Extract the [X, Y] coordinate from the center of the cell holding the provided text.  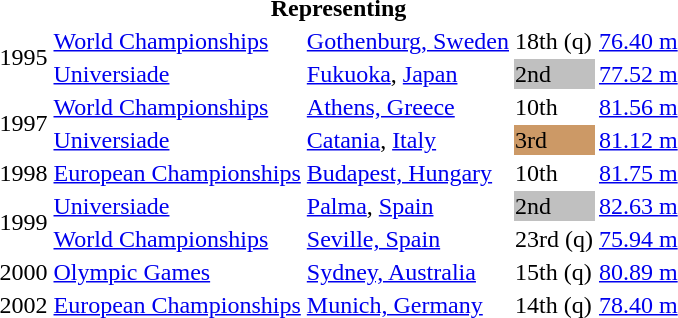
Athens, Greece [408, 107]
Olympic Games [177, 272]
23rd (q) [554, 239]
Catania, Italy [408, 140]
Sydney, Australia [408, 272]
Gothenburg, Sweden [408, 41]
18th (q) [554, 41]
Seville, Spain [408, 239]
Budapest, Hungary [408, 173]
15th (q) [554, 272]
3rd [554, 140]
Palma, Spain [408, 206]
European Championships [177, 173]
Fukuoka, Japan [408, 74]
